Return the [X, Y] coordinate for the center point of the cell that contains the specified text.  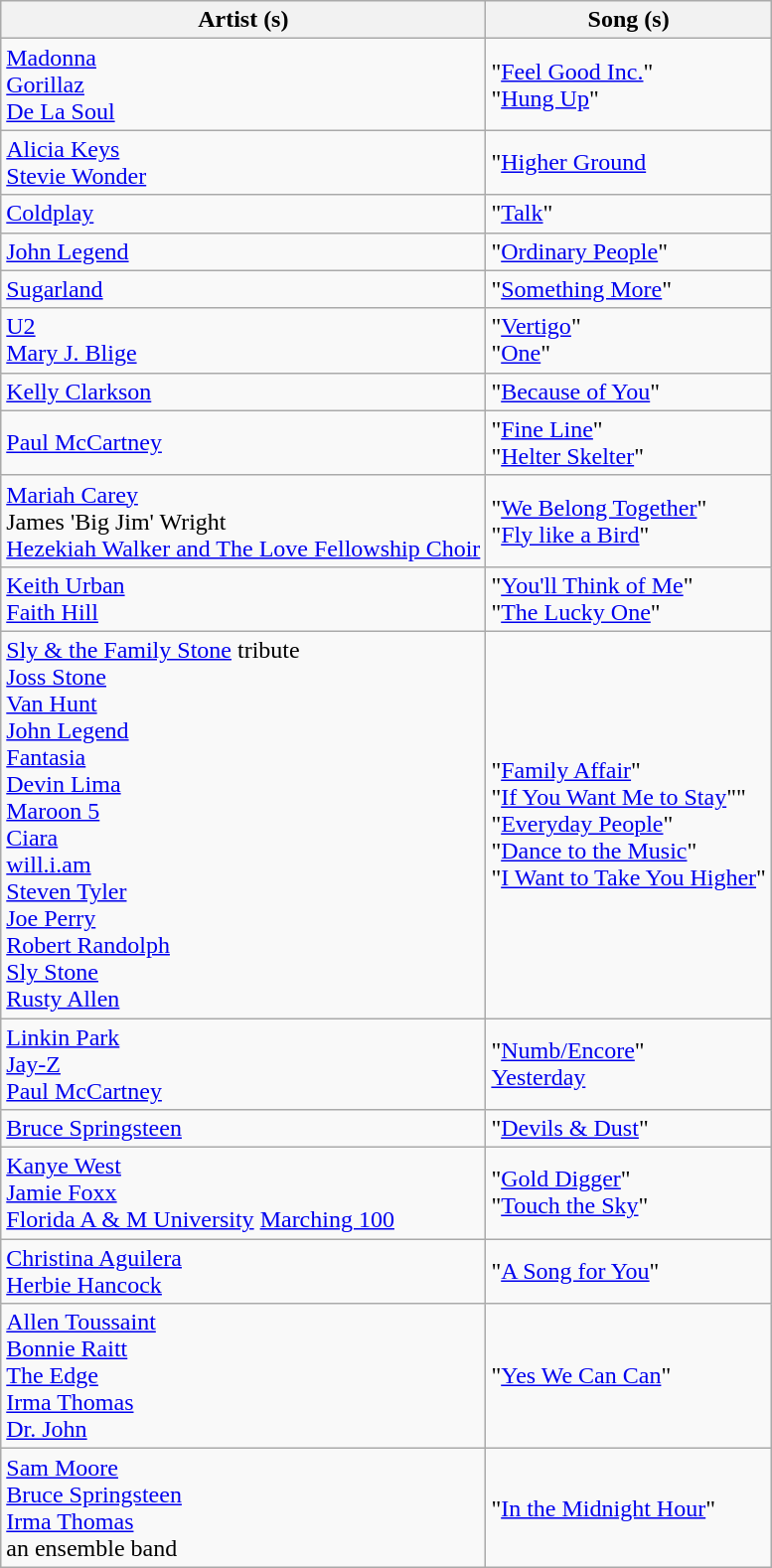
"Because of You" [628, 392]
"Family Affair""If You Want Me to Stay"""Everyday People""Dance to the Music""I Want to Take You Higher" [628, 825]
"In the Midnight Hour" [628, 1508]
Kanye WestJamie FoxxFlorida A & M University Marching 100 [243, 1193]
Song (s) [628, 20]
John Legend [243, 251]
Bruce Springsteen [243, 1129]
MadonnaGorillazDe La Soul [243, 84]
Sam MooreBruce SpringsteenIrma Thomasan ensemble band [243, 1508]
"Gold Digger""Touch the Sky" [628, 1193]
U2Mary J. Blige [243, 340]
"You'll Think of Me""The Lucky One" [628, 598]
"A Song for You" [628, 1272]
"Devils & Dust" [628, 1129]
Kelly Clarkson [243, 392]
"We Belong Together""Fly like a Bird" [628, 521]
Sugarland [243, 289]
"Ordinary People" [628, 251]
"Numb/Encore"Yesterday [628, 1063]
"Feel Good Inc.""Hung Up" [628, 84]
Christina AguileraHerbie Hancock [243, 1272]
Linkin ParkJay-ZPaul McCartney [243, 1063]
Keith UrbanFaith Hill [243, 598]
"Higher Ground [628, 163]
Paul McCartney [243, 443]
Artist (s) [243, 20]
"Yes We Can Can" [628, 1376]
Alicia KeysStevie Wonder [243, 163]
"Something More" [628, 289]
Mariah CareyJames 'Big Jim' WrightHezekiah Walker and The Love Fellowship Choir [243, 521]
"Fine Line""Helter Skelter" [628, 443]
"Talk" [628, 214]
"Vertigo""One" [628, 340]
Coldplay [243, 214]
Allen ToussaintBonnie RaittThe EdgeIrma ThomasDr. John [243, 1376]
